Return the (X, Y) coordinate for the center point of the cell that contains the specified text.  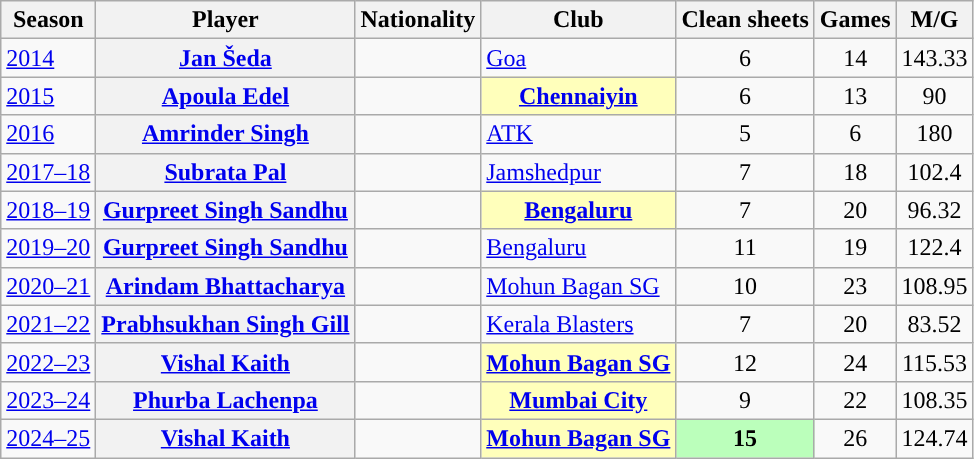
5 (745, 134)
2016 (48, 134)
Arindam Bhattacharya (226, 286)
9 (745, 400)
2024–25 (48, 438)
Kerala Blasters (578, 324)
2014 (48, 58)
Phurba Lachenpa (226, 400)
24 (855, 362)
Games (855, 20)
Clean sheets (745, 20)
19 (855, 248)
2015 (48, 96)
180 (934, 134)
90 (934, 96)
Chennaiyin (578, 96)
2019–20 (48, 248)
12 (745, 362)
96.32 (934, 210)
10 (745, 286)
Jamshedpur (578, 172)
Jan Šeda (226, 58)
2020–21 (48, 286)
115.53 (934, 362)
2021–22 (48, 324)
22 (855, 400)
26 (855, 438)
11 (745, 248)
Goa (578, 58)
Season (48, 20)
2017–18 (48, 172)
18 (855, 172)
122.4 (934, 248)
Prabhsukhan Singh Gill (226, 324)
Club (578, 20)
14 (855, 58)
Nationality (418, 20)
Subrata Pal (226, 172)
13 (855, 96)
M/G (934, 20)
Player (226, 20)
Apoula Edel (226, 96)
124.74 (934, 438)
Amrinder Singh (226, 134)
Mumbai City (578, 400)
108.35 (934, 400)
108.95 (934, 286)
102.4 (934, 172)
2023–24 (48, 400)
2018–19 (48, 210)
83.52 (934, 324)
15 (745, 438)
ATK (578, 134)
23 (855, 286)
2022–23 (48, 362)
143.33 (934, 58)
